Return the (X, Y) coordinate for the center point of the cell that contains the specified text.  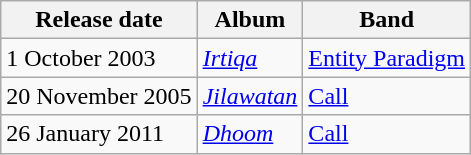
Jilawatan (250, 96)
Band (387, 20)
Album (250, 20)
1 October 2003 (99, 58)
20 November 2005 (99, 96)
26 January 2011 (99, 134)
Release date (99, 20)
Irtiqa (250, 58)
Entity Paradigm (387, 58)
Dhoom (250, 134)
